For the text-containing cell, return its midpoint in [x, y] coordinate format. 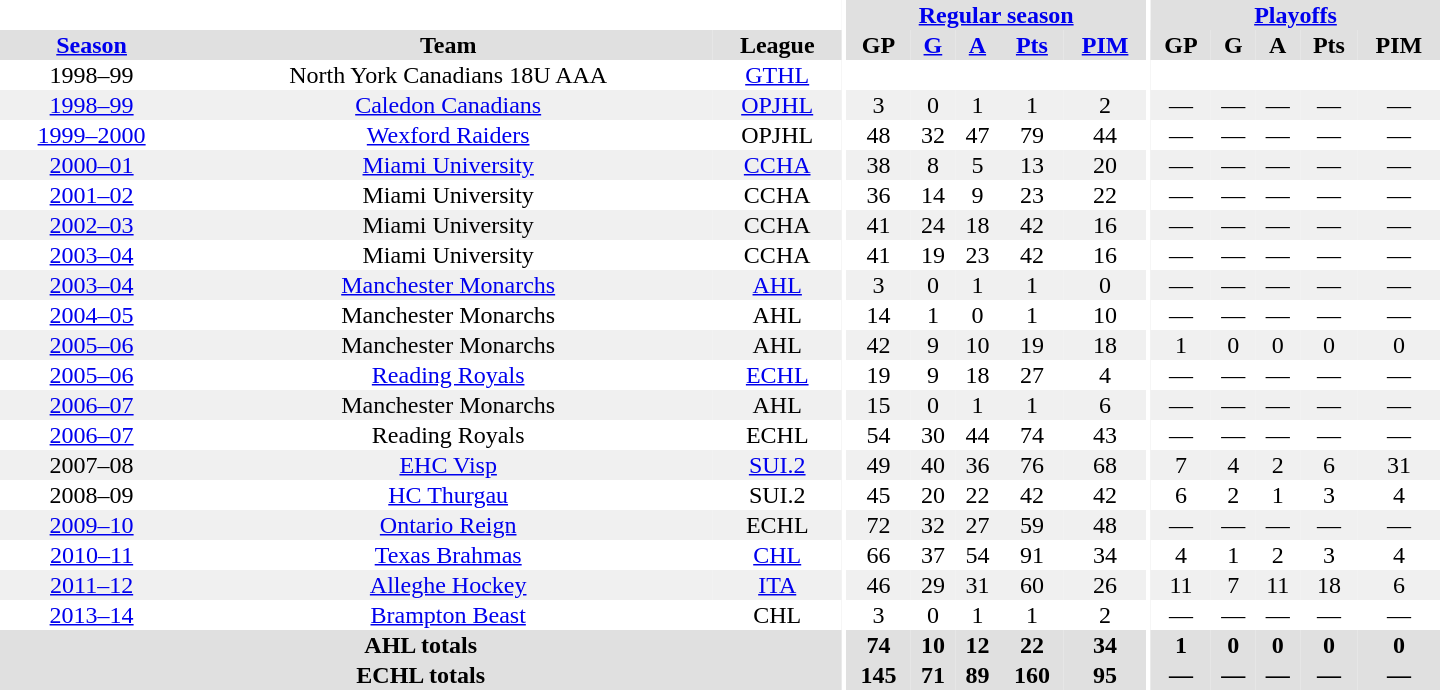
Brampton Beast [448, 615]
8 [934, 165]
95 [1105, 675]
2009–10 [92, 525]
ITA [777, 585]
12 [978, 645]
37 [934, 555]
2011–12 [92, 585]
45 [878, 495]
HC Thurgau [448, 495]
89 [978, 675]
Playoffs [1296, 15]
71 [934, 675]
15 [878, 405]
5 [978, 165]
North York Canadians 18U AAA [448, 75]
79 [1032, 135]
Team [448, 45]
League [777, 45]
30 [934, 435]
Regular season [996, 15]
91 [1032, 555]
43 [1105, 435]
2008–09 [92, 495]
2001–02 [92, 195]
24 [934, 225]
Caledon Canadians [448, 105]
Texas Brahmas [448, 555]
2013–14 [92, 615]
13 [1032, 165]
46 [878, 585]
2002–03 [92, 225]
2007–08 [92, 465]
GTHL [777, 75]
68 [1105, 465]
EHC Visp [448, 465]
AHL totals [420, 645]
72 [878, 525]
Ontario Reign [448, 525]
40 [934, 465]
29 [934, 585]
1999–2000 [92, 135]
59 [1032, 525]
38 [878, 165]
ECHL totals [420, 675]
60 [1032, 585]
66 [878, 555]
160 [1032, 675]
145 [878, 675]
Alleghe Hockey [448, 585]
2000–01 [92, 165]
2010–11 [92, 555]
Wexford Raiders [448, 135]
76 [1032, 465]
26 [1105, 585]
47 [978, 135]
Season [92, 45]
49 [878, 465]
2004–05 [92, 315]
